Determine the [X, Y] coordinate at the center of the cell enclosing the given text.  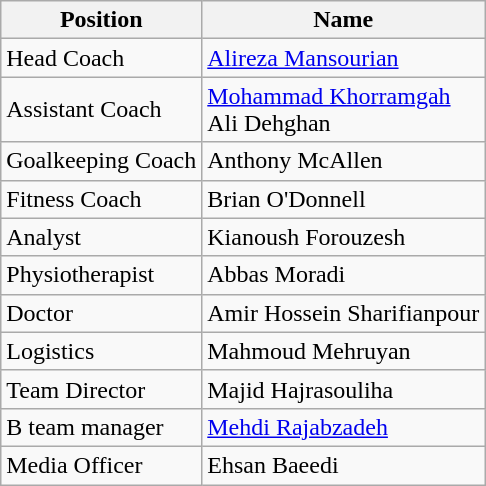
Brian O'Donnell [344, 199]
Mahmoud Mehruyan [344, 351]
Mehdi Rajabzadeh [344, 427]
Logistics [102, 351]
Fitness Coach [102, 199]
Doctor [102, 313]
B team manager [102, 427]
Kianoush Forouzesh [344, 237]
Ehsan Baeedi [344, 465]
Physiotherapist [102, 275]
Goalkeeping Coach [102, 161]
Team Director [102, 389]
Majid Hajrasouliha [344, 389]
Media Officer [102, 465]
Abbas Moradi [344, 275]
Anthony McAllen [344, 161]
Alireza Mansourian [344, 58]
Position [102, 20]
Head Coach [102, 58]
Analyst [102, 237]
Amir Hossein Sharifianpour [344, 313]
Name [344, 20]
Assistant Coach [102, 110]
Mohammad Khorramgah Ali Dehghan [344, 110]
